Identify which cell holds the provided text, then report its [X, Y] central coordinate. 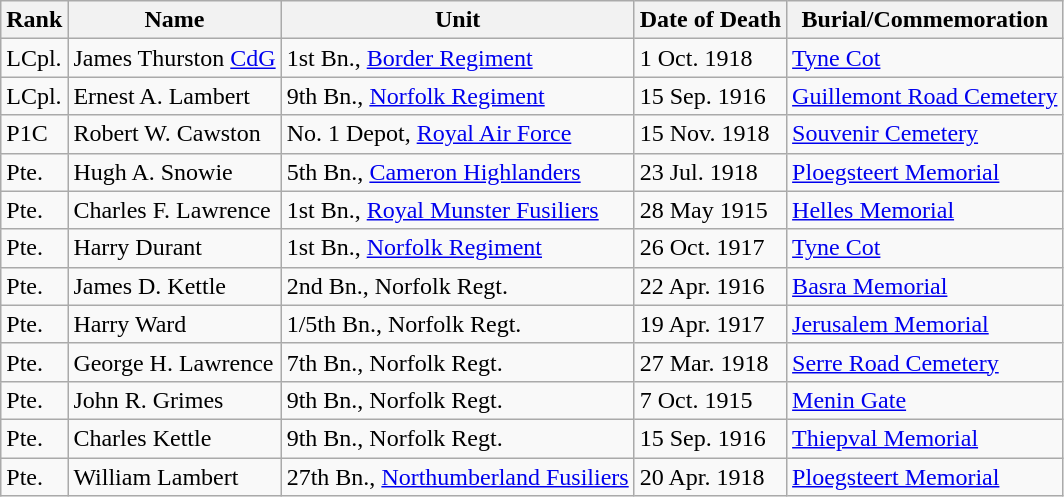
Name [174, 20]
7th Bn., Norfolk Regt. [458, 362]
Thiepval Memorial [925, 438]
Ernest A. Lambert [174, 96]
Helles Memorial [925, 210]
Burial/Commemoration [925, 20]
James D. Kettle [174, 286]
20 Apr. 1918 [710, 477]
26 Oct. 1917 [710, 248]
Harry Ward [174, 324]
1 Oct. 1918 [710, 58]
Souvenir Cemetery [925, 134]
1st Bn., Norfolk Regiment [458, 248]
Guillemont Road Cemetery [925, 96]
9th Bn., Norfolk Regiment [458, 96]
28 May 1915 [710, 210]
2nd Bn., Norfolk Regt. [458, 286]
William Lambert [174, 477]
7 Oct. 1915 [710, 400]
1/5th Bn., Norfolk Regt. [458, 324]
15 Nov. 1918 [710, 134]
John R. Grimes [174, 400]
Jerusalem Memorial [925, 324]
22 Apr. 1916 [710, 286]
Hugh A. Snowie [174, 172]
P1C [34, 134]
5th Bn., Cameron Highlanders [458, 172]
James Thurston CdG [174, 58]
No. 1 Depot, Royal Air Force [458, 134]
19 Apr. 1917 [710, 324]
Charles Kettle [174, 438]
Date of Death [710, 20]
Menin Gate [925, 400]
Basra Memorial [925, 286]
27 Mar. 1918 [710, 362]
27th Bn., Northumberland Fusiliers [458, 477]
1st Bn., Border Regiment [458, 58]
23 Jul. 1918 [710, 172]
1st Bn., Royal Munster Fusiliers [458, 210]
Robert W. Cawston [174, 134]
Rank [34, 20]
Charles F. Lawrence [174, 210]
George H. Lawrence [174, 362]
Unit [458, 20]
Harry Durant [174, 248]
Serre Road Cemetery [925, 362]
